From the cell containing the given text, extract its center point as [x, y] coordinate. 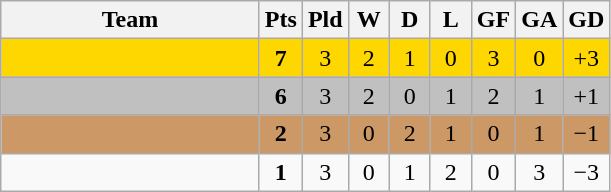
Team [130, 20]
−3 [586, 172]
D [410, 20]
7 [280, 58]
GD [586, 20]
+1 [586, 96]
+3 [586, 58]
Pts [280, 20]
Pld [325, 20]
6 [280, 96]
−1 [586, 134]
GA [540, 20]
W [368, 20]
L [450, 20]
GF [493, 20]
